Determine the (X, Y) coordinate at the center of the cell enclosing the given text.  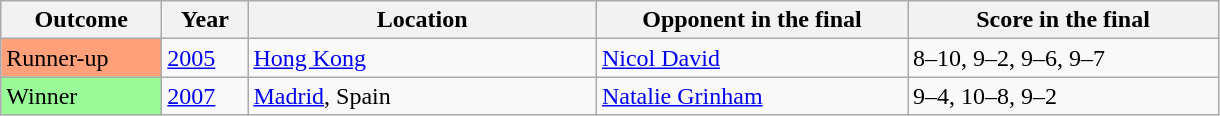
Natalie Grinham (752, 96)
9–4, 10–8, 9–2 (1064, 96)
Location (422, 20)
Winner (82, 96)
Nicol David (752, 58)
Year (205, 20)
8–10, 9–2, 9–6, 9–7 (1064, 58)
Runner-up (82, 58)
Outcome (82, 20)
Score in the final (1064, 20)
Madrid, Spain (422, 96)
Hong Kong (422, 58)
Opponent in the final (752, 20)
2007 (205, 96)
2005 (205, 58)
